Capture the cell that displays the provided text and extract its (X, Y) central coordinate. 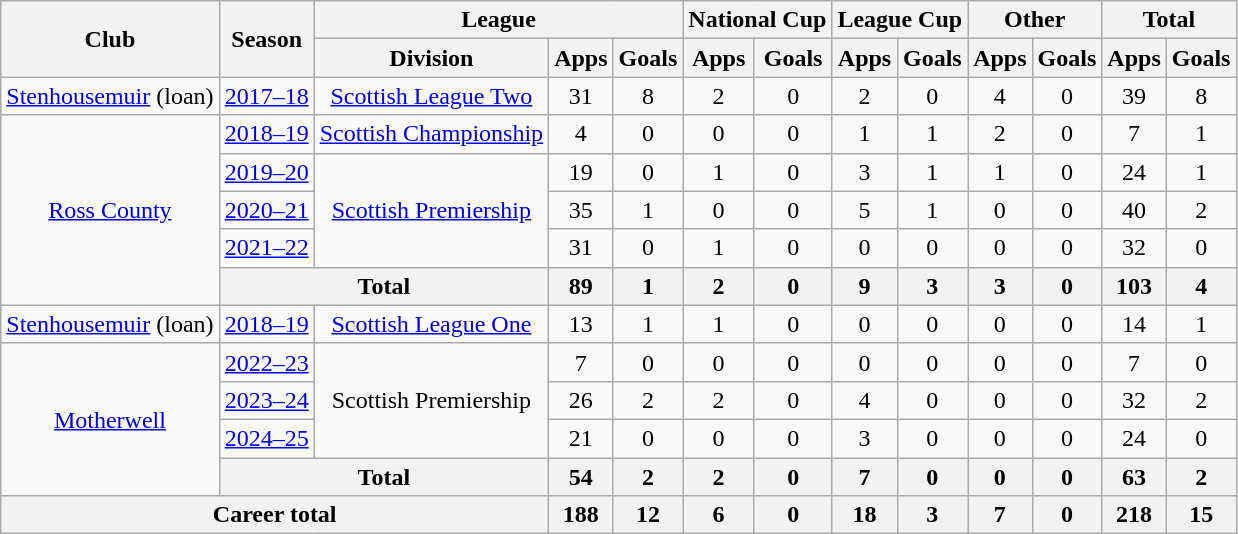
2022–23 (266, 362)
Scottish League One (431, 324)
2024–25 (266, 438)
Career total (275, 515)
National Cup (758, 20)
89 (581, 286)
2019–20 (266, 172)
5 (864, 210)
2020–21 (266, 210)
Scottish Championship (431, 134)
19 (581, 172)
Scottish League Two (431, 96)
League (498, 20)
18 (864, 515)
21 (581, 438)
9 (864, 286)
6 (719, 515)
12 (648, 515)
Other (1035, 20)
103 (1134, 286)
2017–18 (266, 96)
54 (581, 477)
14 (1134, 324)
26 (581, 400)
2021–22 (266, 248)
188 (581, 515)
218 (1134, 515)
35 (581, 210)
39 (1134, 96)
Club (110, 39)
40 (1134, 210)
League Cup (900, 20)
63 (1134, 477)
2023–24 (266, 400)
Ross County (110, 210)
Season (266, 39)
13 (581, 324)
Motherwell (110, 419)
Division (431, 58)
15 (1201, 515)
